Scan for the cell matching the given text and deliver its (x, y) coordinate at center. 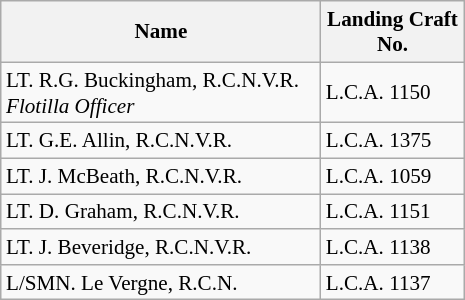
L/SMN. Le Vergne, R.C.N. (161, 282)
LT. J. McBeath, R.C.N.V.R. (161, 176)
L.C.A. 1138 (392, 246)
L.C.A. 1059 (392, 176)
LT. R.G. Buckingham, R.C.N.V.R. Flotilla Officer (161, 92)
L.C.A. 1375 (392, 140)
LT. G.E. Allin, R.C.N.V.R. (161, 140)
L.C.A. 1137 (392, 282)
Landing Craft No. (392, 32)
LT. J. Beveridge, R.C.N.V.R. (161, 246)
LT. D. Graham, R.C.N.V.R. (161, 212)
L.C.A. 1151 (392, 212)
Name (161, 32)
L.C.A. 1150 (392, 92)
